Find where the given text appears and provide that cell's center as [x, y] coordinate. 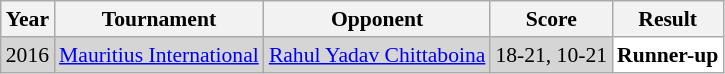
Tournament [159, 19]
Year [28, 19]
Runner-up [668, 55]
Rahul Yadav Chittaboina [378, 55]
Score [551, 19]
18-21, 10-21 [551, 55]
Mauritius International [159, 55]
2016 [28, 55]
Opponent [378, 19]
Result [668, 19]
